Search for the cell housing the specified text and yield its (x, y) center coordinate. 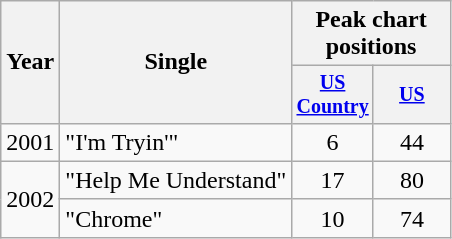
17 (333, 180)
74 (412, 218)
"Chrome" (176, 218)
US Country (333, 94)
US (412, 94)
Year (30, 62)
44 (412, 142)
2002 (30, 199)
"Help Me Understand" (176, 180)
80 (412, 180)
2001 (30, 142)
6 (333, 142)
Single (176, 62)
Peak chartpositions (372, 34)
"I'm Tryin'" (176, 142)
10 (333, 218)
